Return the (x, y) coordinate for the center point of the cell that contains the specified text.  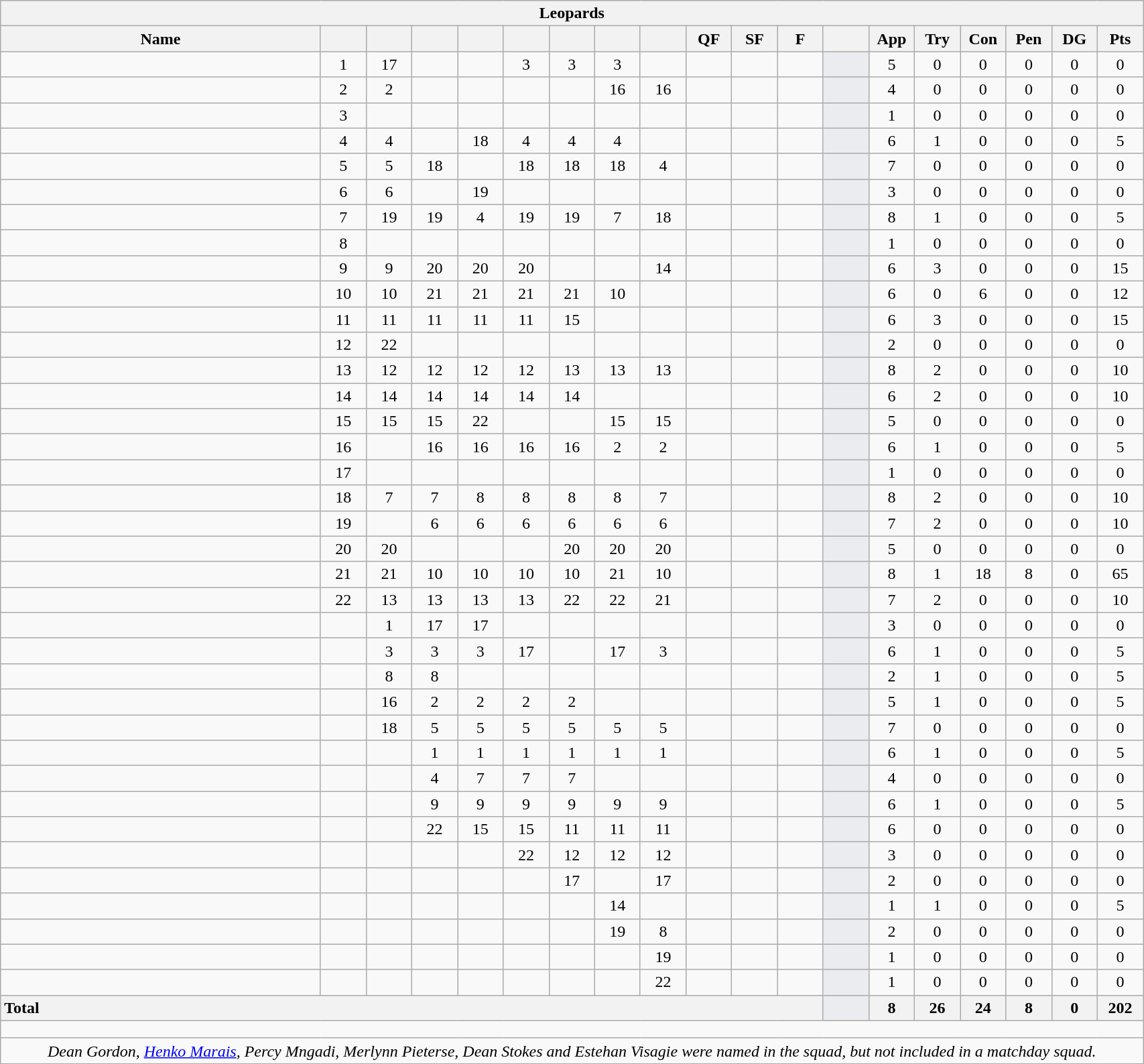
202 (1120, 1008)
26 (938, 1008)
DG (1074, 39)
Leopards (572, 13)
65 (1120, 574)
Pts (1120, 39)
Name (161, 39)
Total (411, 1008)
QF (709, 39)
App (891, 39)
F (800, 39)
Pen (1029, 39)
Try (938, 39)
SF (755, 39)
24 (983, 1008)
Con (983, 39)
